Search for the cell housing the specified text and yield its (X, Y) center coordinate. 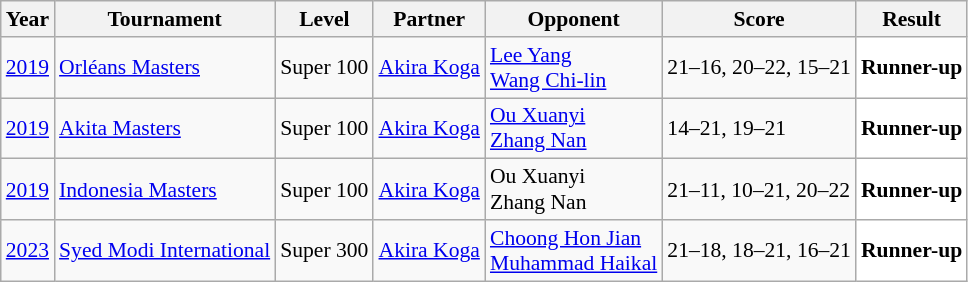
Score (759, 19)
Year (28, 19)
21–11, 10–21, 20–22 (759, 190)
Tournament (164, 19)
Akita Masters (164, 128)
Indonesia Masters (164, 190)
Opponent (574, 19)
Orléans Masters (164, 68)
21–18, 18–21, 16–21 (759, 250)
14–21, 19–21 (759, 128)
Super 300 (324, 250)
2023 (28, 250)
21–16, 20–22, 15–21 (759, 68)
Syed Modi International (164, 250)
Lee Yang Wang Chi-lin (574, 68)
Result (912, 19)
Choong Hon Jian Muhammad Haikal (574, 250)
Partner (428, 19)
Level (324, 19)
